Search for the cell housing the specified text and yield its (x, y) center coordinate. 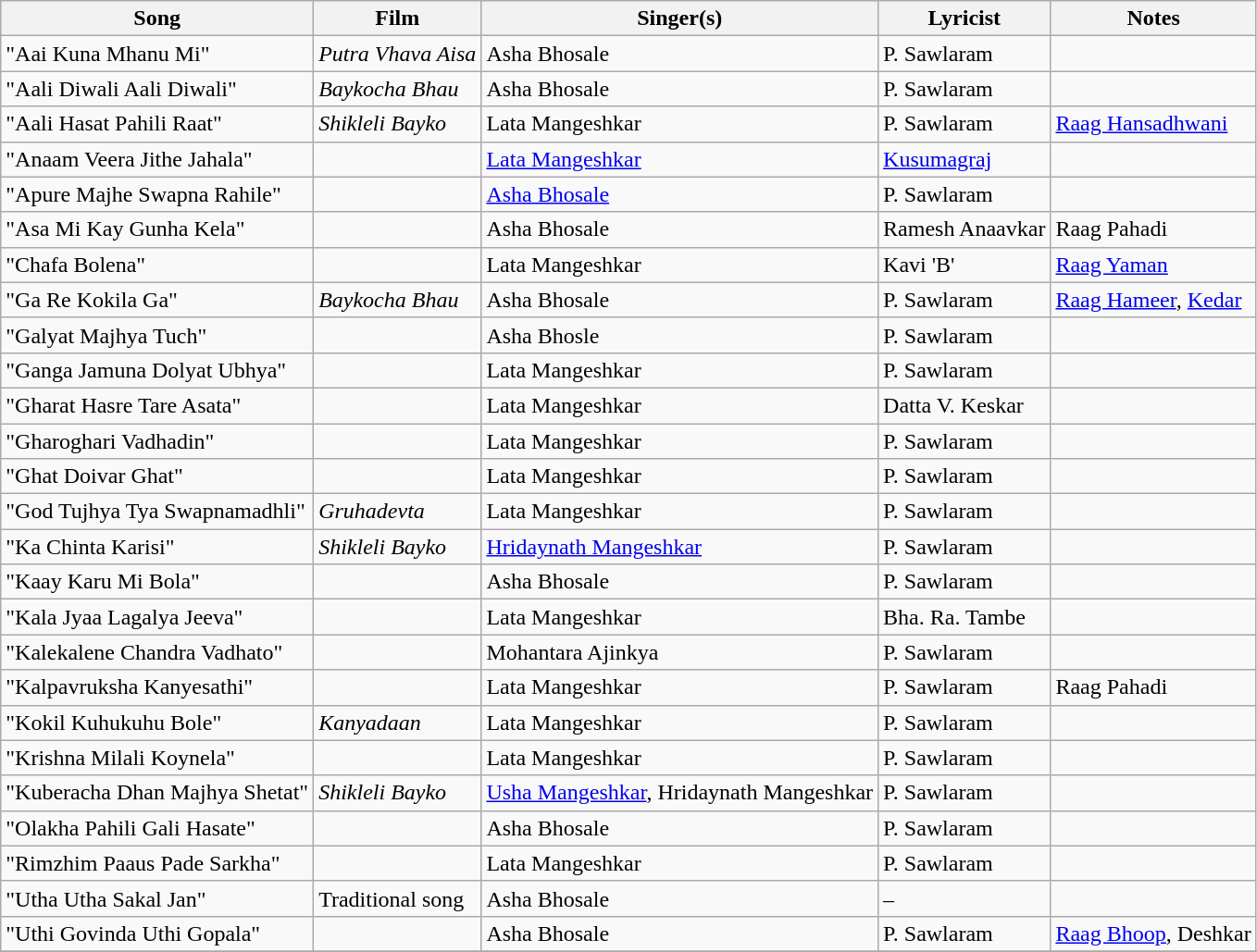
"Asa Mi Kay Gunha Kela" (157, 229)
Notes (1153, 19)
Singer(s) (679, 19)
"Gharoghari Vadhadin" (157, 441)
"Kaay Karu Mi Bola" (157, 582)
Song (157, 19)
"Olakha Pahili Gali Hasate" (157, 828)
Kanyadaan (398, 723)
"Ka Chinta Karisi" (157, 547)
Traditional song (398, 898)
Raag Hameer, Kedar (1153, 300)
"Kokil Kuhukuhu Bole" (157, 723)
"Ga Re Kokila Ga" (157, 300)
"God Tujhya Tya Swapnamadhli" (157, 512)
Film (398, 19)
Mohantara Ajinkya (679, 652)
"Apure Majhe Swapna Rahile" (157, 194)
"Ganga Jamuna Dolyat Ubhya" (157, 370)
"Kalpavruksha Kanyesathi" (157, 687)
Usha Mangeshkar, Hridaynath Mangeshkar (679, 793)
Gruhadevta (398, 512)
"Ghat Doivar Ghat" (157, 476)
Asha Bhosle (679, 335)
Datta V. Keskar (965, 405)
"Kalekalene Chandra Vadhato" (157, 652)
Hridaynath Mangeshkar (679, 547)
Bha. Ra. Tambe (965, 617)
"Rimzhim Paaus Pade Sarkha" (157, 863)
Kavi 'B' (965, 265)
"Krishna Milali Koynela" (157, 758)
"Gharat Hasre Tare Asata" (157, 405)
Kusumagraj (965, 159)
"Aali Hasat Pahili Raat" (157, 124)
– (965, 898)
Putra Vhava Aisa (398, 54)
"Chafa Bolena" (157, 265)
Lyricist (965, 19)
Raag Bhoop, Deshkar (1153, 933)
"Aai Kuna Mhanu Mi" (157, 54)
"Uthi Govinda Uthi Gopala" (157, 933)
Raag Yaman (1153, 265)
"Galyat Majhya Tuch" (157, 335)
"Kuberacha Dhan Majhya Shetat" (157, 793)
"Utha Utha Sakal Jan" (157, 898)
Raag Hansadhwani (1153, 124)
"Aali Diwali Aali Diwali" (157, 89)
"Anaam Veera Jithe Jahala" (157, 159)
Ramesh Anaavkar (965, 229)
"Kala Jyaa Lagalya Jeeva" (157, 617)
